From the cell containing the given text, extract its center point as [X, Y] coordinate. 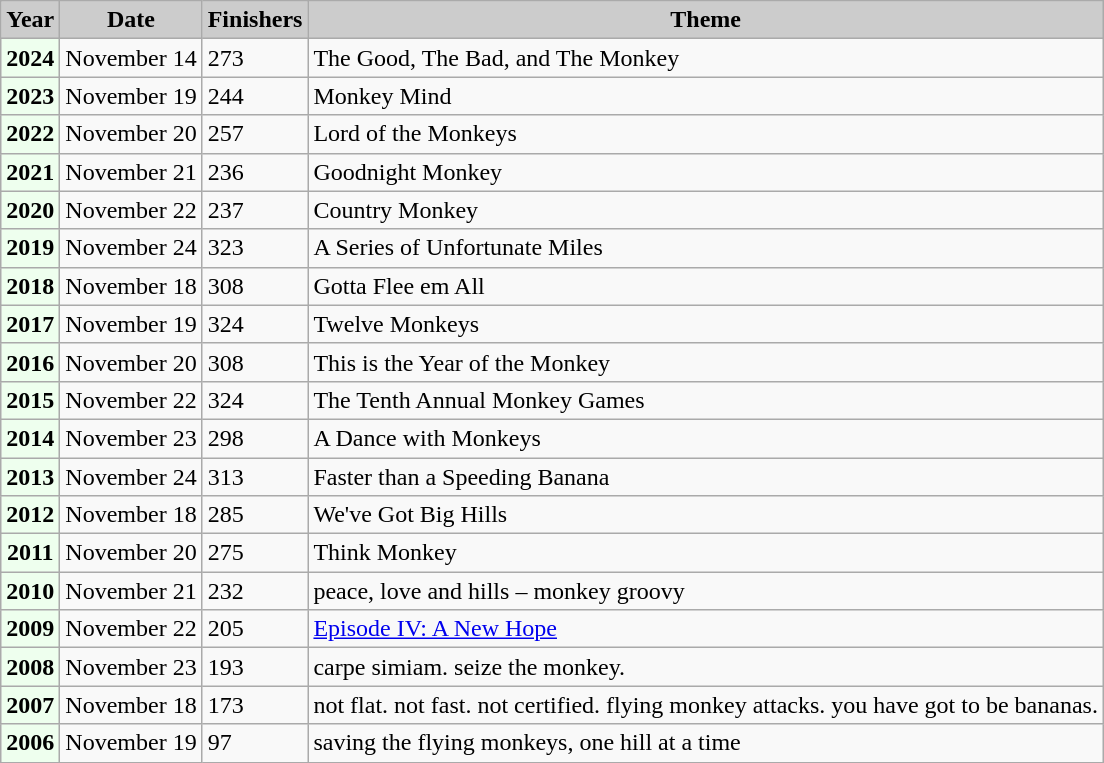
2013 [30, 477]
244 [255, 96]
285 [255, 515]
The Tenth Annual Monkey Games [706, 400]
Twelve Monkeys [706, 324]
173 [255, 705]
257 [255, 134]
2017 [30, 324]
not flat. not fast. not certified. flying monkey attacks. you have got to be bananas. [706, 705]
carpe simiam. seize the monkey. [706, 667]
2015 [30, 400]
Theme [706, 20]
Goodnight Monkey [706, 172]
Faster than a Speeding Banana [706, 477]
232 [255, 591]
237 [255, 210]
2010 [30, 591]
Finishers [255, 20]
Date [131, 20]
November 14 [131, 58]
We've Got Big Hills [706, 515]
2009 [30, 629]
2011 [30, 553]
2018 [30, 286]
Year [30, 20]
298 [255, 438]
2019 [30, 248]
Country Monkey [706, 210]
205 [255, 629]
Think Monkey [706, 553]
193 [255, 667]
2020 [30, 210]
2016 [30, 362]
275 [255, 553]
This is the Year of the Monkey [706, 362]
323 [255, 248]
peace, love and hills – monkey groovy [706, 591]
273 [255, 58]
2012 [30, 515]
2022 [30, 134]
97 [255, 743]
2006 [30, 743]
Monkey Mind [706, 96]
A Dance with Monkeys [706, 438]
2024 [30, 58]
The Good, The Bad, and The Monkey [706, 58]
A Series of Unfortunate Miles [706, 248]
2021 [30, 172]
2023 [30, 96]
313 [255, 477]
Episode IV: A New Hope [706, 629]
2007 [30, 705]
saving the flying monkeys, one hill at a time [706, 743]
236 [255, 172]
Lord of the Monkeys [706, 134]
Gotta Flee em All [706, 286]
2008 [30, 667]
2014 [30, 438]
